Search for the cell housing the specified text and yield its (x, y) center coordinate. 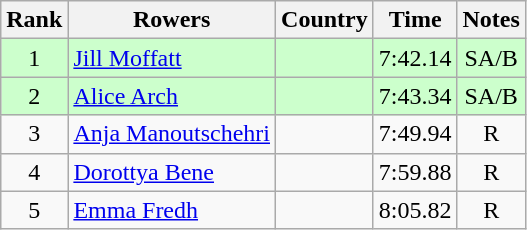
Jill Moffatt (172, 58)
Alice Arch (172, 96)
3 (34, 134)
Notes (491, 20)
Rank (34, 20)
Country (325, 20)
Dorottya Bene (172, 172)
5 (34, 210)
Anja Manoutschehri (172, 134)
Emma Fredh (172, 210)
8:05.82 (415, 210)
7:49.94 (415, 134)
Time (415, 20)
4 (34, 172)
7:42.14 (415, 58)
Rowers (172, 20)
7:59.88 (415, 172)
1 (34, 58)
7:43.34 (415, 96)
2 (34, 96)
